Output the [X, Y] coordinate of the center of the cell containing the given text.  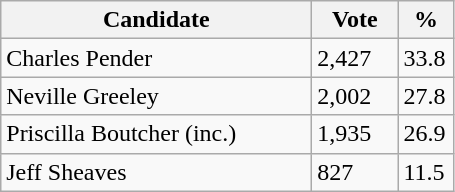
11.5 [426, 172]
27.8 [426, 96]
Priscilla Boutcher (inc.) [156, 134]
2,427 [355, 58]
2,002 [355, 96]
Jeff Sheaves [156, 172]
Vote [355, 20]
827 [355, 172]
33.8 [426, 58]
% [426, 20]
26.9 [426, 134]
1,935 [355, 134]
Candidate [156, 20]
Neville Greeley [156, 96]
Charles Pender [156, 58]
